Capture the cell that displays the provided text and extract its [X, Y] central coordinate. 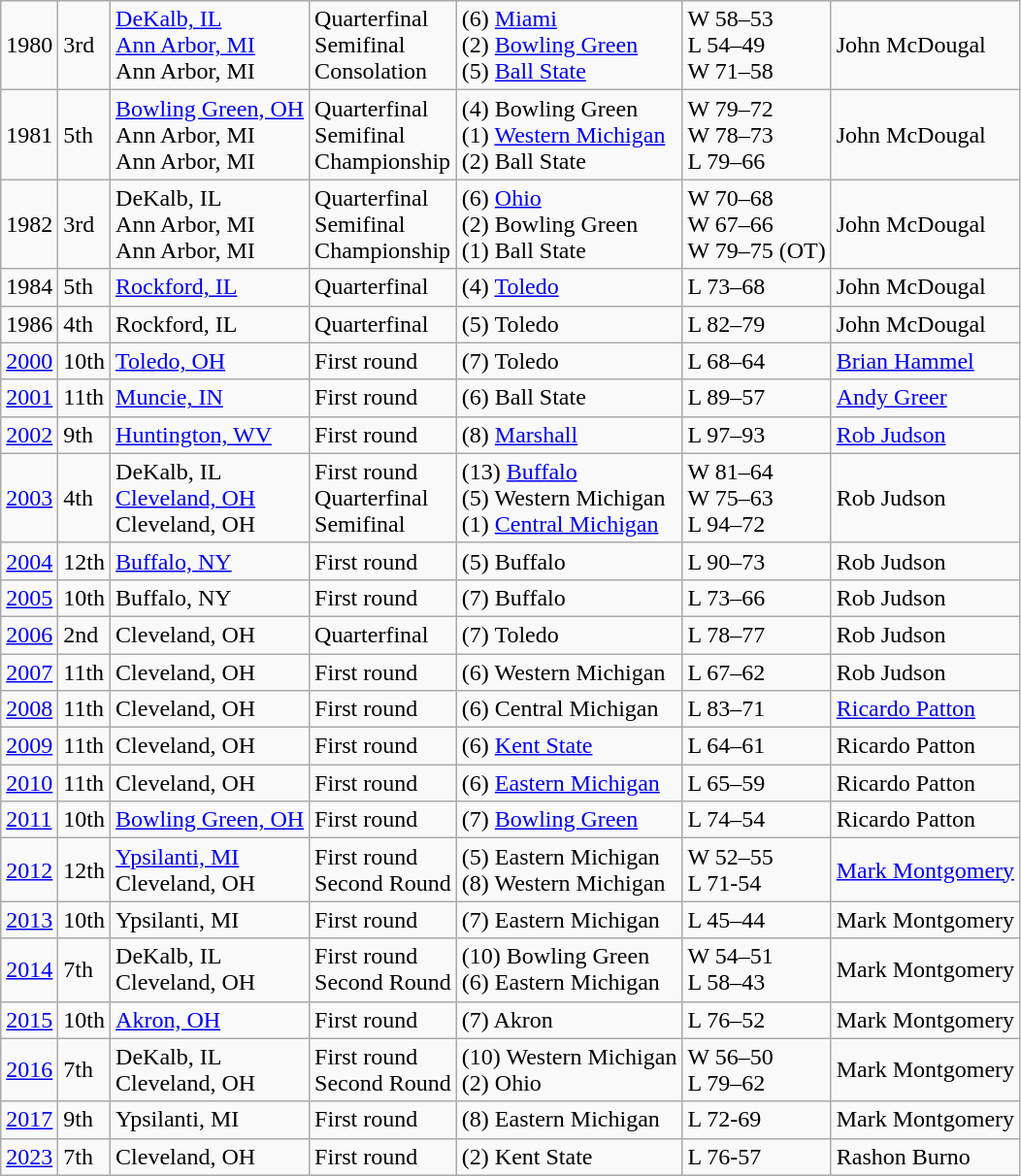
2015 [29, 1020]
2009 [29, 746]
2000 [29, 361]
L 90–73 [757, 561]
(6) Ball State [569, 398]
Rashon Burno [925, 1157]
(7) Buffalo [569, 598]
DeKalb, ILCleveland, OHCleveland, OH [210, 498]
Toledo, OH [210, 361]
Huntington, WV [210, 435]
1982 [29, 224]
(6) Western Michigan [569, 672]
L 76–52 [757, 1020]
2011 [29, 820]
W 52–55L 71-54 [757, 869]
L 45–44 [757, 920]
W 58–53L 54–49W 71–58 [757, 46]
(7) Bowling Green [569, 820]
W 79–72W 78–73L 79–66 [757, 135]
L 73–68 [757, 287]
L 74–54 [757, 820]
2023 [29, 1157]
1981 [29, 135]
(10) Western Michigan(2) Ohio [569, 1069]
(7) Akron [569, 1020]
2001 [29, 398]
L 67–62 [757, 672]
(5) Toledo [569, 324]
(6) Central Michigan [569, 709]
L 64–61 [757, 746]
Brian Hammel [925, 361]
Bowling Green, OHAnn Arbor, MIAnn Arbor, MI [210, 135]
2005 [29, 598]
(2) Kent State [569, 1157]
2008 [29, 709]
L 78–77 [757, 635]
2014 [29, 970]
L 83–71 [757, 709]
L 65–59 [757, 783]
Andy Greer [925, 398]
2004 [29, 561]
L 68–64 [757, 361]
QuarterfinalSemifinalConsolation [383, 46]
(13) Buffalo(5) Western Michigan(1) Central Michigan [569, 498]
Akron, OH [210, 1020]
L 72-69 [757, 1120]
2013 [29, 920]
(4) Bowling Green(1) Western Michigan(2) Ball State [569, 135]
1986 [29, 324]
Muncie, IN [210, 398]
2007 [29, 672]
W 81–64W 75–63L 94–72 [757, 498]
L 97–93 [757, 435]
L 82–79 [757, 324]
W 56–50 L 79–62 [757, 1069]
(5) Eastern Michigan(8) Western Michigan [569, 869]
(6) Eastern Michigan [569, 783]
2002 [29, 435]
2012 [29, 869]
(5) Buffalo [569, 561]
L 89–57 [757, 398]
2003 [29, 498]
2010 [29, 783]
2nd [84, 635]
1980 [29, 46]
(6) Ohio(2) Bowling Green(1) Ball State [569, 224]
L 76-57 [757, 1157]
(6) Kent State [569, 746]
(8) Eastern Michigan [569, 1120]
L 73–66 [757, 598]
(7) Eastern Michigan [569, 920]
2017 [29, 1120]
1984 [29, 287]
Bowling Green, OH [210, 820]
2006 [29, 635]
First roundQuarterfinalSemifinal [383, 498]
(4) Toledo [569, 287]
(6) Miami(2) Bowling Green(5) Ball State [569, 46]
W 70–68W 67–66W 79–75 (OT) [757, 224]
(8) Marshall [569, 435]
W 54–51L 58–43 [757, 970]
(10) Bowling Green(6) Eastern Michigan [569, 970]
2016 [29, 1069]
Ypsilanti, MICleveland, OH [210, 869]
